For the text-containing cell, return its midpoint in (x, y) coordinate format. 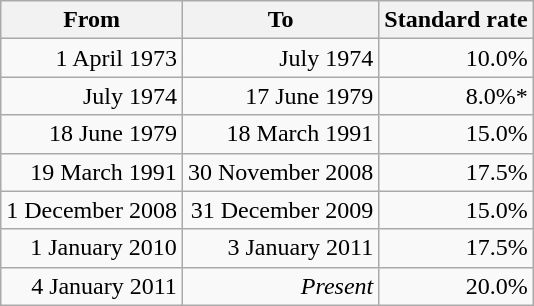
1 January 2010 (92, 248)
1 December 2008 (92, 210)
31 December 2009 (280, 210)
17 June 1979 (280, 96)
4 January 2011 (92, 286)
10.0% (456, 58)
18 March 1991 (280, 134)
Present (280, 286)
19 March 1991 (92, 172)
1 April 1973 (92, 58)
8.0%* (456, 96)
30 November 2008 (280, 172)
18 June 1979 (92, 134)
Standard rate (456, 20)
3 January 2011 (280, 248)
To (280, 20)
From (92, 20)
20.0% (456, 286)
